Scan for the cell matching the given text and deliver its (X, Y) coordinate at center. 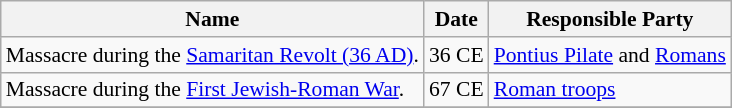
Responsible Party (610, 19)
Roman troops (610, 90)
Pontius Pilate and Romans (610, 55)
36 CE (456, 55)
67 CE (456, 90)
Massacre during the Samaritan Revolt (36 AD). (212, 55)
Massacre during the First Jewish-Roman War. (212, 90)
Name (212, 19)
Date (456, 19)
